Return [X, Y] of the center of cell containing provided text 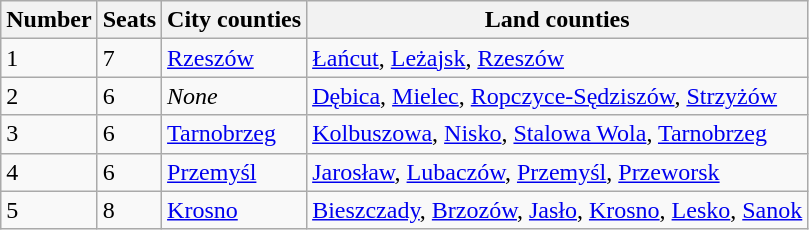
Łańcut, Leżajsk, Rzeszów [558, 58]
4 [49, 172]
Rzeszów [234, 58]
Seats [129, 20]
Number [49, 20]
1 [49, 58]
Dębica, Mielec, Ropczyce-Sędziszów, Strzyżów [558, 96]
Krosno [234, 210]
None [234, 96]
Jarosław, Lubaczów, Przemyśl, Przeworsk [558, 172]
8 [129, 210]
Bieszczady, Brzozów, Jasło, Krosno, Lesko, Sanok [558, 210]
Land counties [558, 20]
City counties [234, 20]
5 [49, 210]
Tarnobrzeg [234, 134]
7 [129, 58]
Kolbuszowa, Nisko, Stalowa Wola, Tarnobrzeg [558, 134]
3 [49, 134]
2 [49, 96]
Przemyśl [234, 172]
